Locate the cell with the specified text and output its (x, y) center coordinate. 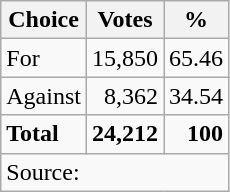
8,362 (124, 96)
65.46 (196, 58)
For (44, 58)
100 (196, 134)
Choice (44, 20)
Against (44, 96)
Total (44, 134)
Votes (124, 20)
15,850 (124, 58)
34.54 (196, 96)
% (196, 20)
Source: (115, 172)
24,212 (124, 134)
